Output the [X, Y] coordinate of the center of the cell containing the given text.  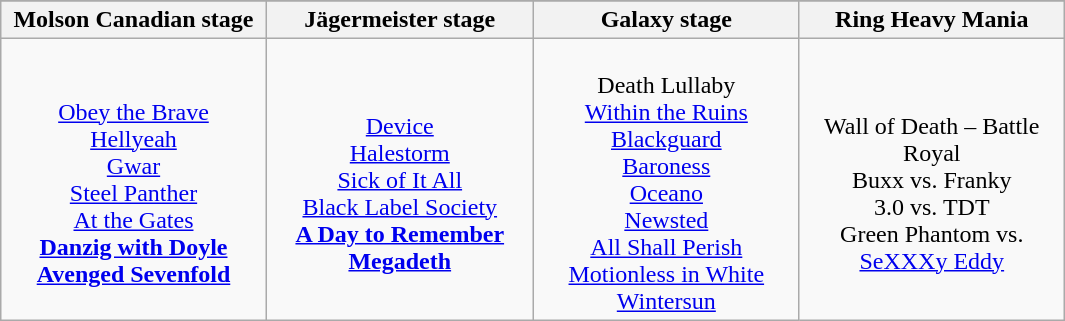
Death Lullaby Within the Ruins Blackguard Baroness Oceano Newsted All Shall Perish Motionless in White Wintersun [666, 180]
Ring Heavy Mania [932, 20]
Jägermeister stage [400, 20]
Wall of Death – Battle Royal Buxx vs. Franky 3.0 vs. TDT Green Phantom vs. SeXXXy Eddy [932, 180]
Device Halestorm Sick of It All Black Label Society A Day to Remember Megadeth [400, 180]
Molson Canadian stage [134, 20]
Obey the Brave Hellyeah Gwar Steel Panther At the Gates Danzig with Doyle Avenged Sevenfold [134, 180]
Galaxy stage [666, 20]
